For the text-containing cell, return its midpoint in [x, y] coordinate format. 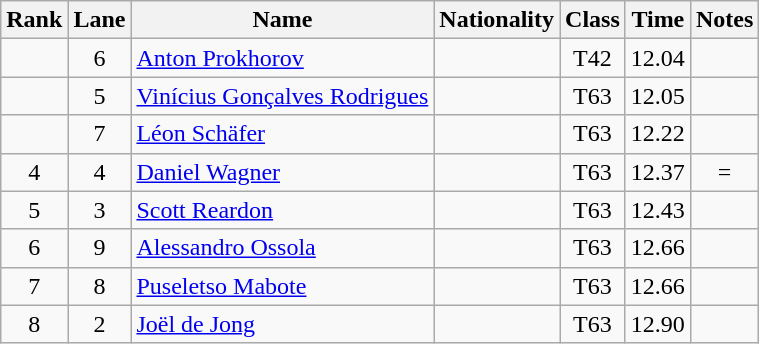
12.43 [658, 210]
Name [282, 20]
Lane [100, 20]
3 [100, 210]
= [724, 172]
Puseletso Mabote [282, 286]
12.04 [658, 58]
12.05 [658, 96]
Nationality [497, 20]
Scott Reardon [282, 210]
Rank [34, 20]
Anton Prokhorov [282, 58]
12.37 [658, 172]
Vinícius Gonçalves Rodrigues [282, 96]
2 [100, 324]
T42 [593, 58]
Alessandro Ossola [282, 248]
Time [658, 20]
9 [100, 248]
Daniel Wagner [282, 172]
Joël de Jong [282, 324]
Class [593, 20]
Léon Schäfer [282, 134]
Notes [724, 20]
12.90 [658, 324]
12.22 [658, 134]
